For the text-containing cell, return its midpoint in (X, Y) coordinate format. 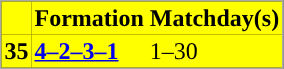
35 (17, 50)
Formation (90, 18)
4–2–3–1 (90, 50)
1–30 (214, 50)
Matchday(s) (214, 18)
